Capture the cell that displays the provided text and extract its (X, Y) central coordinate. 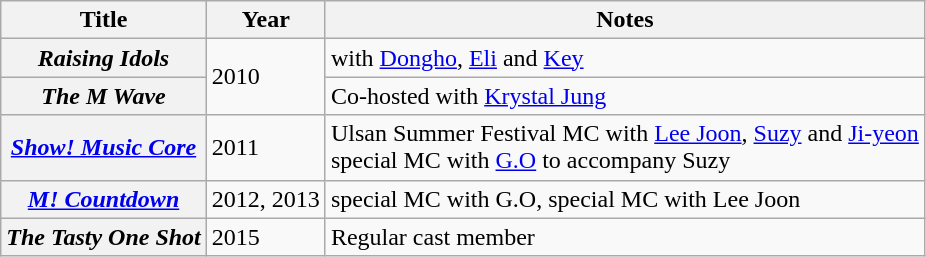
M! Countdown (104, 199)
2012, 2013 (266, 199)
with Dongho, Eli and Key (624, 58)
2010 (266, 77)
special MC with G.O, special MC with Lee Joon (624, 199)
Regular cast member (624, 237)
2011 (266, 148)
Title (104, 20)
Co-hosted with Krystal Jung (624, 96)
Notes (624, 20)
Ulsan Summer Festival MC with Lee Joon, Suzy and Ji-yeonspecial MC with G.O to accompany Suzy (624, 148)
Raising Idols (104, 58)
2015 (266, 237)
The M Wave (104, 96)
The Tasty One Shot (104, 237)
Show! Music Core (104, 148)
Year (266, 20)
